Return the [x, y] coordinate for the center point of the cell that contains the specified text.  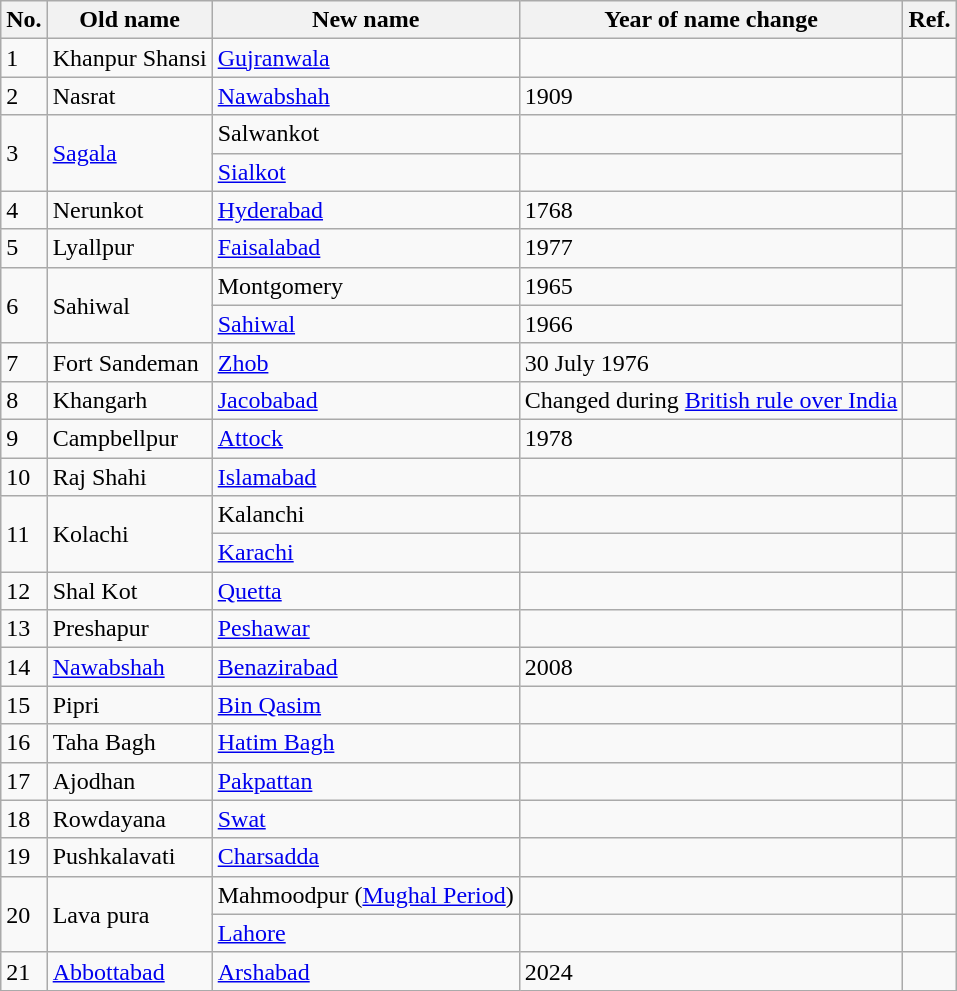
Nasrat [130, 96]
Campbellpur [130, 438]
13 [24, 629]
30 July 1976 [711, 362]
Mahmoodpur (Mughal Period) [366, 895]
1966 [711, 324]
Year of name change [711, 20]
Pakpattan [366, 781]
Nerunkot [130, 210]
1978 [711, 438]
Raj Shahi [130, 477]
6 [24, 305]
1965 [711, 286]
Benazirabad [366, 667]
20 [24, 914]
1768 [711, 210]
12 [24, 591]
19 [24, 857]
21 [24, 971]
1909 [711, 96]
Khangarh [130, 400]
2 [24, 96]
Jacobabad [366, 400]
14 [24, 667]
Ajodhan [130, 781]
Sialkot [366, 172]
4 [24, 210]
5 [24, 248]
Gujranwala [366, 58]
7 [24, 362]
Hatim Bagh [366, 743]
Arshabad [366, 971]
Salwankot [366, 134]
Hyderabad [366, 210]
2008 [711, 667]
Swat [366, 819]
No. [24, 20]
8 [24, 400]
2024 [711, 971]
Preshapur [130, 629]
Abbottabad [130, 971]
Zhob [366, 362]
Pipri [130, 705]
Changed during British rule over India [711, 400]
3 [24, 153]
15 [24, 705]
Pushkalavati [130, 857]
9 [24, 438]
1 [24, 58]
11 [24, 534]
Khanpur Shansi [130, 58]
New name [366, 20]
10 [24, 477]
Peshawar [366, 629]
Faisalabad [366, 248]
Quetta [366, 591]
Charsadda [366, 857]
Kalanchi [366, 515]
Montgomery [366, 286]
Kolachi [130, 534]
Islamabad [366, 477]
17 [24, 781]
Lyallpur [130, 248]
Ref. [930, 20]
Shal Kot [130, 591]
Lava pura [130, 914]
Karachi [366, 553]
Taha Bagh [130, 743]
Sagala [130, 153]
18 [24, 819]
Attock [366, 438]
Lahore [366, 933]
Rowdayana [130, 819]
Bin Qasim [366, 705]
Fort Sandeman [130, 362]
16 [24, 743]
Old name [130, 20]
1977 [711, 248]
